Provide the [X, Y] coordinate of the cell's center where the given text is located.  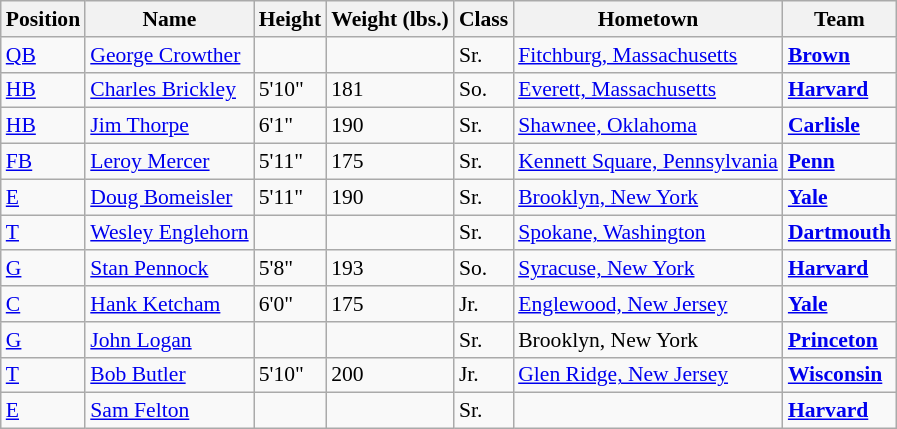
Brown [840, 55]
Team [840, 19]
Doug Bomeisler [169, 197]
6'1" [290, 126]
200 [390, 375]
John Logan [169, 340]
Princeton [840, 340]
6'0" [290, 304]
Sam Felton [169, 411]
Hometown [648, 19]
Kennett Square, Pennsylvania [648, 162]
Stan Pennock [169, 269]
Syracuse, New York [648, 269]
Shawnee, Oklahoma [648, 126]
Englewood, New Jersey [648, 304]
Weight (lbs.) [390, 19]
Wesley Englehorn [169, 233]
Wisconsin [840, 375]
Dartmouth [840, 233]
Name [169, 19]
C [43, 304]
193 [390, 269]
Hank Ketcham [169, 304]
Charles Brickley [169, 90]
5'8" [290, 269]
Glen Ridge, New Jersey [648, 375]
Leroy Mercer [169, 162]
Class [484, 19]
Fitchburg, Massachusetts [648, 55]
Penn [840, 162]
Carlisle [840, 126]
George Crowther [169, 55]
Position [43, 19]
Height [290, 19]
QB [43, 55]
Everett, Massachusetts [648, 90]
181 [390, 90]
Spokane, Washington [648, 233]
Jim Thorpe [169, 126]
Bob Butler [169, 375]
FB [43, 162]
